For the text-containing cell, return its midpoint in (x, y) coordinate format. 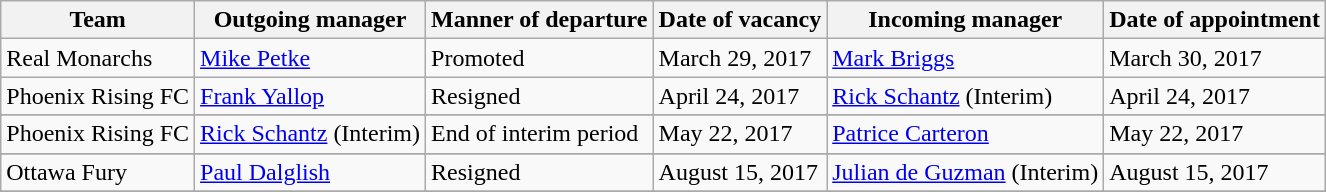
Date of vacancy (740, 20)
Ottawa Fury (98, 172)
Manner of departure (540, 20)
Outgoing manager (310, 20)
Incoming manager (966, 20)
Paul Dalglish (310, 172)
Promoted (540, 58)
Patrice Carteron (966, 134)
Julian de Guzman (Interim) (966, 172)
End of interim period (540, 134)
March 29, 2017 (740, 58)
Team (98, 20)
Frank Yallop (310, 96)
Mike Petke (310, 58)
Real Monarchs (98, 58)
Date of appointment (1215, 20)
Mark Briggs (966, 58)
March 30, 2017 (1215, 58)
